Search for the cell housing the specified text and yield its [X, Y] center coordinate. 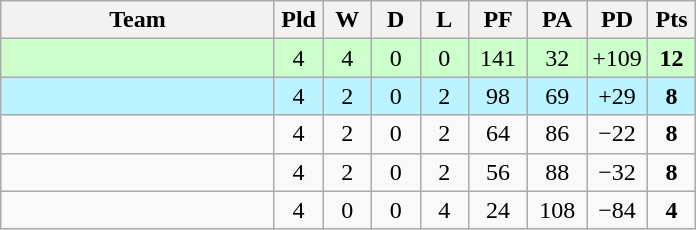
PD [618, 20]
W [348, 20]
12 [672, 58]
−32 [618, 172]
108 [558, 210]
+29 [618, 96]
86 [558, 134]
PF [498, 20]
+109 [618, 58]
141 [498, 58]
56 [498, 172]
−84 [618, 210]
69 [558, 96]
L [444, 20]
32 [558, 58]
D [396, 20]
88 [558, 172]
Team [138, 20]
64 [498, 134]
PA [558, 20]
98 [498, 96]
Pld [298, 20]
24 [498, 210]
−22 [618, 134]
Pts [672, 20]
